Find where the given text appears and provide that cell's center as (x, y) coordinate. 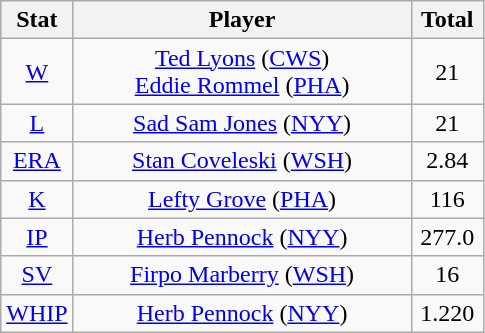
116 (447, 199)
277.0 (447, 237)
Stat (37, 20)
ERA (37, 161)
Total (447, 20)
SV (37, 275)
16 (447, 275)
2.84 (447, 161)
1.220 (447, 313)
L (37, 123)
IP (37, 237)
Ted Lyons (CWS)Eddie Rommel (PHA) (242, 72)
Sad Sam Jones (NYY) (242, 123)
Stan Coveleski (WSH) (242, 161)
Player (242, 20)
Lefty Grove (PHA) (242, 199)
W (37, 72)
Firpo Marberry (WSH) (242, 275)
WHIP (37, 313)
K (37, 199)
